Pinpoint the cell where the given text exists, returning its [x, y] midpoint coordinate. 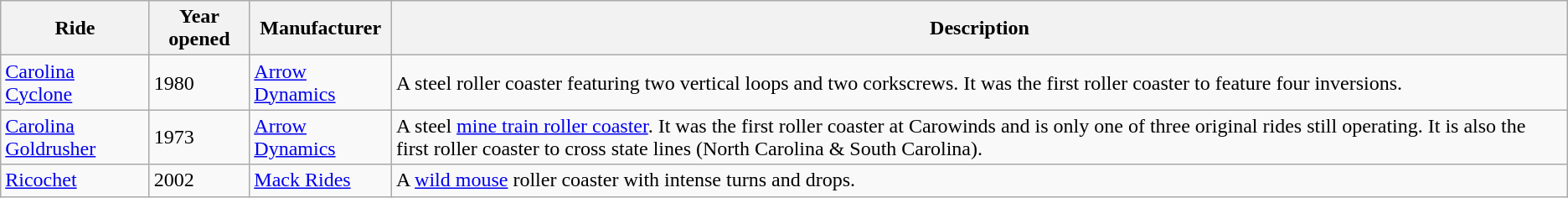
2002 [199, 180]
Description [980, 29]
Carolina Cyclone [75, 82]
Carolina Goldrusher [75, 138]
1973 [199, 138]
1980 [199, 82]
Mack Rides [321, 180]
Ride [75, 29]
A wild mouse roller coaster with intense turns and drops. [980, 180]
Year opened [199, 29]
Manufacturer [321, 29]
A steel roller coaster featuring two vertical loops and two corkscrews. It was the first roller coaster to feature four inversions. [980, 82]
Ricochet [75, 180]
